Scan for the cell matching the given text and deliver its (X, Y) coordinate at center. 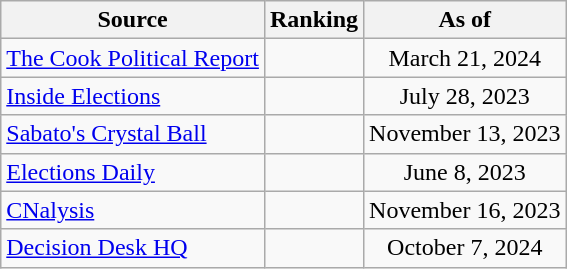
Decision Desk HQ (133, 248)
Sabato's Crystal Ball (133, 134)
CNalysis (133, 210)
June 8, 2023 (465, 172)
October 7, 2024 (465, 248)
The Cook Political Report (133, 58)
Elections Daily (133, 172)
Inside Elections (133, 96)
November 13, 2023 (465, 134)
November 16, 2023 (465, 210)
March 21, 2024 (465, 58)
As of (465, 20)
Ranking (314, 20)
July 28, 2023 (465, 96)
Source (133, 20)
